Output the [X, Y] coordinate of the center of the cell containing the given text.  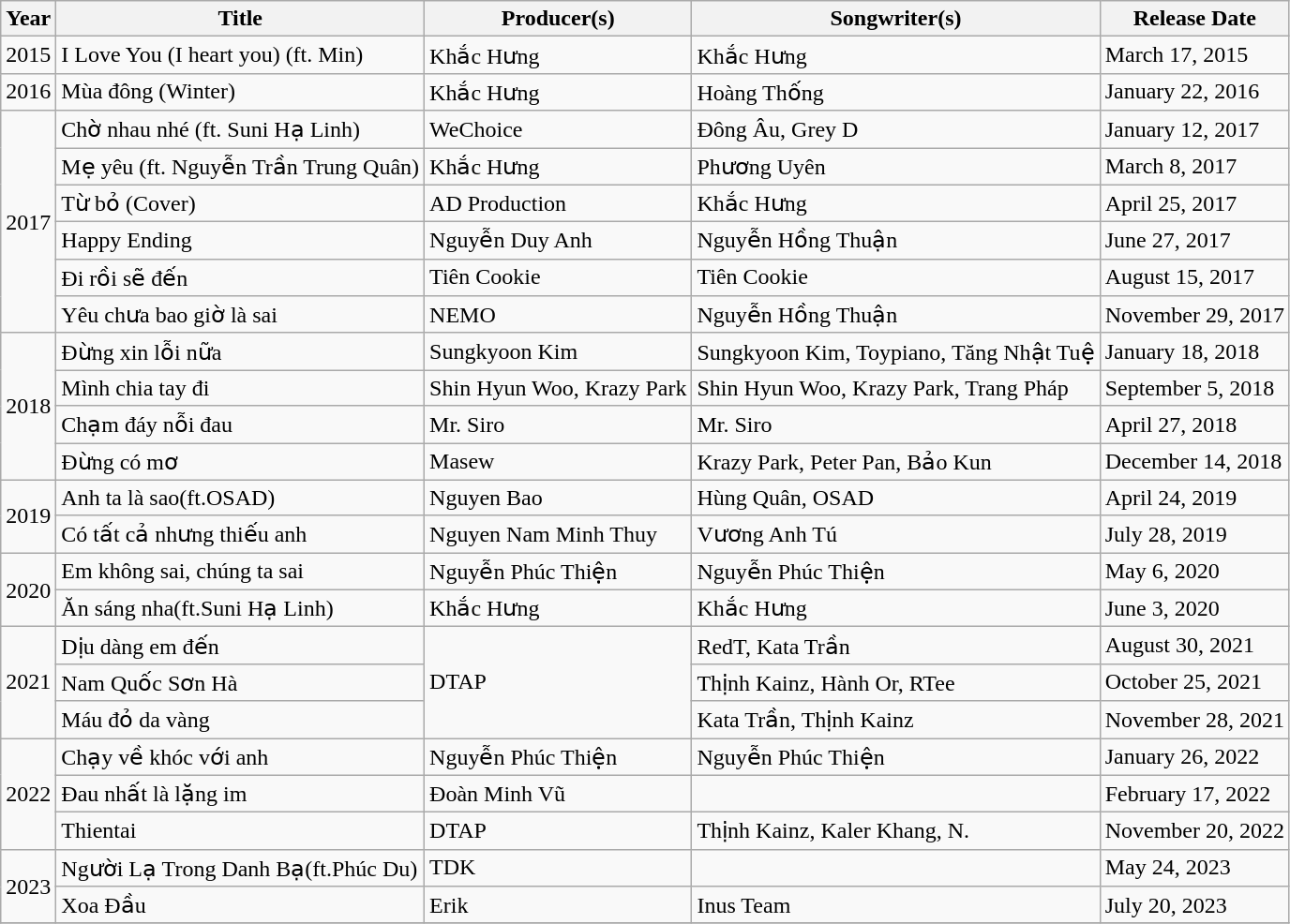
Thịnh Kainz, Kaler Khang, N. [896, 831]
January 18, 2018 [1194, 351]
Đau nhất là lặng im [240, 794]
Người Lạ Trong Danh Bạ(ft.Phúc Du) [240, 868]
Xoa Đầu [240, 905]
Đi rồi sẽ đến [240, 277]
NEMO [559, 315]
May 24, 2023 [1194, 868]
November 28, 2021 [1194, 720]
April 27, 2018 [1194, 425]
January 12, 2017 [1194, 129]
AD Production [559, 203]
Máu đỏ da vàng [240, 720]
Sungkyoon Kim [559, 351]
July 28, 2019 [1194, 534]
Anh ta là sao(ft.OSAD) [240, 498]
February 17, 2022 [1194, 794]
July 20, 2023 [1194, 905]
2016 [28, 92]
Có tất cả nhưng thiếu anh [240, 534]
Shin Hyun Woo, Krazy Park [559, 388]
April 25, 2017 [1194, 203]
Chờ nhau nhé (ft. Suni Hạ Linh) [240, 129]
March 17, 2015 [1194, 55]
November 20, 2022 [1194, 831]
2021 [28, 682]
Krazy Park, Peter Pan, Bảo Kun [896, 461]
Thịnh Kainz, Hành Or, RTee [896, 682]
Kata Trần, Thịnh Kainz [896, 720]
TDK [559, 868]
August 15, 2017 [1194, 277]
October 25, 2021 [1194, 682]
2023 [28, 887]
Ăn sáng nha(ft.Suni Hạ Linh) [240, 608]
Masew [559, 461]
December 14, 2018 [1194, 461]
2017 [28, 221]
June 3, 2020 [1194, 608]
Đừng xin lỗi nữa [240, 351]
August 30, 2021 [1194, 646]
Producer(s) [559, 19]
Happy Ending [240, 241]
2019 [28, 516]
2018 [28, 407]
November 29, 2017 [1194, 315]
Thientai [240, 831]
Hùng Quân, OSAD [896, 498]
Yêu chưa bao giờ là sai [240, 315]
Dịu dàng em đến [240, 646]
2022 [28, 795]
Year [28, 19]
September 5, 2018 [1194, 388]
April 24, 2019 [1194, 498]
Shin Hyun Woo, Krazy Park, Trang Pháp [896, 388]
Sungkyoon Kim, Toypiano, Tăng Nhật Tuệ [896, 351]
Nguyen Bao [559, 498]
2015 [28, 55]
Chạy về khóc với anh [240, 757]
Mẹ yêu (ft. Nguyễn Trần Trung Quân) [240, 167]
Mình chia tay đi [240, 388]
Phương Uyên [896, 167]
Vương Anh Tú [896, 534]
Từ bỏ (Cover) [240, 203]
March 8, 2017 [1194, 167]
Hoàng Thống [896, 92]
WeChoice [559, 129]
Nguyen Nam Minh Thuy [559, 534]
June 27, 2017 [1194, 241]
Mùa đông (Winter) [240, 92]
Em không sai, chúng ta sai [240, 572]
Đoàn Minh Vũ [559, 794]
Nguyễn Duy Anh [559, 241]
2020 [28, 590]
I Love You (I heart you) (ft. Min) [240, 55]
January 26, 2022 [1194, 757]
Đông Âu, Grey D [896, 129]
Release Date [1194, 19]
Đừng có mơ [240, 461]
May 6, 2020 [1194, 572]
Erik [559, 905]
Chạm đáy nỗi đau [240, 425]
Inus Team [896, 905]
Title [240, 19]
January 22, 2016 [1194, 92]
Songwriter(s) [896, 19]
RedT, Kata Trần [896, 646]
Nam Quốc Sơn Hà [240, 682]
